For the text-containing cell, return its midpoint in (x, y) coordinate format. 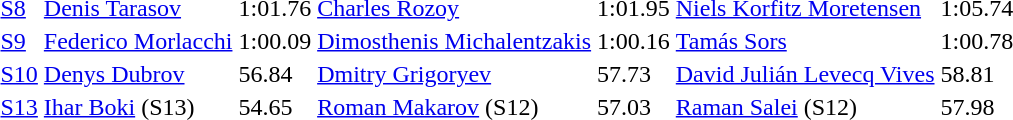
Federico Morlacchi (138, 41)
56.84 (275, 74)
1:00.09 (275, 41)
Tamás Sors (805, 41)
Dmitry Grigoryev (454, 74)
57.73 (634, 74)
Denys Dubrov (138, 74)
David Julián Levecq Vives (805, 74)
1:00.16 (634, 41)
Dimosthenis Michalentzakis (454, 41)
